Provide the (X, Y) coordinate of the cell's center where the given text is located.  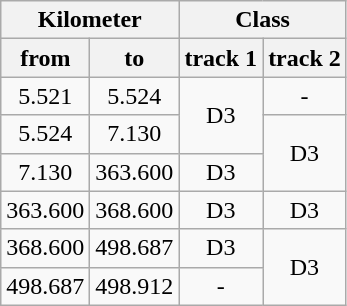
5.521 (46, 96)
track 1 (221, 58)
track 2 (305, 58)
Kilometer (90, 20)
498.912 (134, 286)
to (134, 58)
Class (262, 20)
from (46, 58)
